Pinpoint the cell where the given text exists, returning its [X, Y] midpoint coordinate. 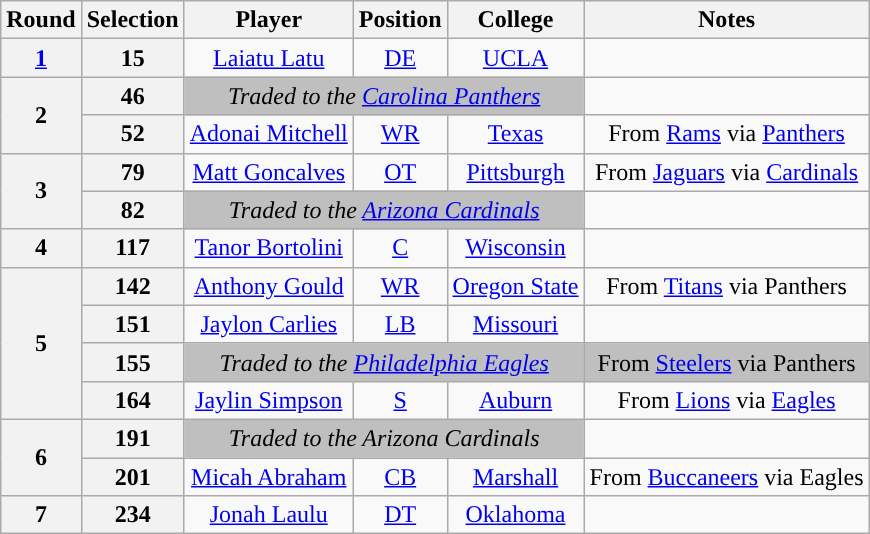
117 [132, 248]
Anthony Gould [268, 286]
164 [132, 400]
CB [400, 477]
Laiatu Latu [268, 58]
Oklahoma [516, 515]
Round [41, 20]
Auburn [516, 400]
4 [41, 248]
Adonai Mitchell [268, 134]
S [400, 400]
Micah Abraham [268, 477]
46 [132, 96]
Position [400, 20]
79 [132, 172]
Tanor Bortolini [268, 248]
Oregon State [516, 286]
6 [41, 457]
Traded to the Carolina Panthers [384, 96]
From Steelers via Panthers [726, 362]
DT [400, 515]
Jonah Laulu [268, 515]
C [400, 248]
Matt Goncalves [268, 172]
From Lions via Eagles [726, 400]
234 [132, 515]
15 [132, 58]
Marshall [516, 477]
5 [41, 343]
Traded to the Philadelphia Eagles [384, 362]
Pittsburgh [516, 172]
From Jaguars via Cardinals [726, 172]
201 [132, 477]
52 [132, 134]
LB [400, 324]
From Titans via Panthers [726, 286]
Notes [726, 20]
155 [132, 362]
Player [268, 20]
UCLA [516, 58]
3 [41, 191]
Missouri [516, 324]
151 [132, 324]
Jaylon Carlies [268, 324]
From Buccaneers via Eagles [726, 477]
191 [132, 438]
Selection [132, 20]
OT [400, 172]
7 [41, 515]
Wisconsin [516, 248]
1 [41, 58]
142 [132, 286]
Jaylin Simpson [268, 400]
Texas [516, 134]
82 [132, 210]
DE [400, 58]
2 [41, 115]
From Rams via Panthers [726, 134]
College [516, 20]
